Identify which cell holds the provided text, then report its (X, Y) central coordinate. 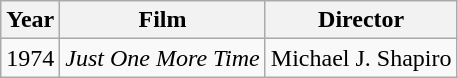
Michael J. Shapiro (361, 58)
Year (30, 20)
1974 (30, 58)
Just One More Time (162, 58)
Film (162, 20)
Director (361, 20)
